Find where the given text appears and provide that cell's center as (x, y) coordinate. 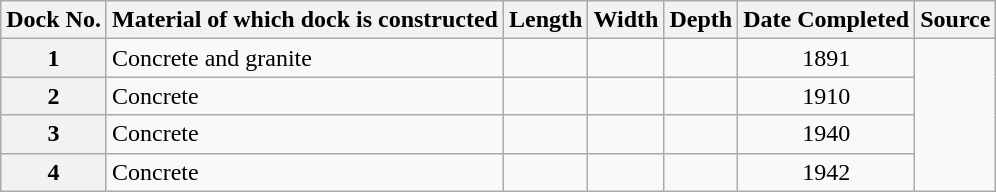
3 (54, 134)
Source (956, 20)
1891 (826, 58)
Dock No. (54, 20)
1 (54, 58)
1910 (826, 96)
4 (54, 172)
Date Completed (826, 20)
Width (626, 20)
Concrete and granite (304, 58)
Length (546, 20)
1940 (826, 134)
2 (54, 96)
Material of which dock is constructed (304, 20)
1942 (826, 172)
Depth (701, 20)
